Identify which cell holds the provided text, then report its [X, Y] central coordinate. 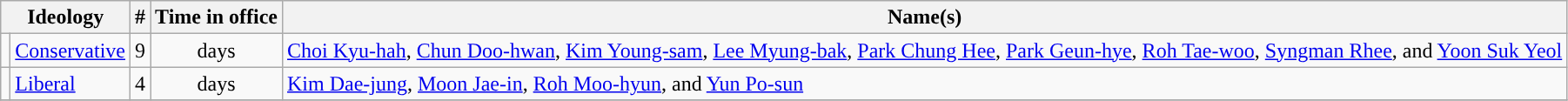
4 [141, 84]
Ideology [66, 17]
Name(s) [924, 17]
Liberal [70, 84]
Time in office [217, 17]
Kim Dae-jung, Moon Jae-in, Roh Moo-hyun, and Yun Po-sun [924, 84]
Choi Kyu-hah, Chun Doo-hwan, Kim Young-sam, Lee Myung-bak, Park Chung Hee, Park Geun-hye, Roh Tae-woo, Syngman Rhee, and Yoon Suk Yeol [924, 50]
9 [141, 50]
# [141, 17]
Conservative [70, 50]
